Provide the (X, Y) coordinate of the cell's center where the given text is located.  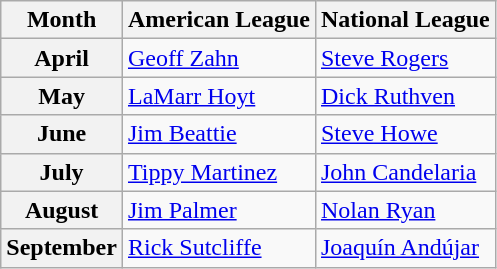
Jim Palmer (218, 210)
Dick Ruthven (405, 96)
May (62, 96)
Rick Sutcliffe (218, 248)
September (62, 248)
Tippy Martinez (218, 172)
Geoff Zahn (218, 58)
LaMarr Hoyt (218, 96)
Nolan Ryan (405, 210)
Steve Rogers (405, 58)
Steve Howe (405, 134)
August (62, 210)
Month (62, 20)
Joaquín Andújar (405, 248)
American League (218, 20)
National League (405, 20)
Jim Beattie (218, 134)
John Candelaria (405, 172)
June (62, 134)
July (62, 172)
April (62, 58)
